Search for the cell housing the specified text and yield its [x, y] center coordinate. 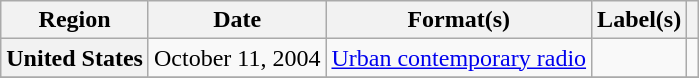
United States [75, 58]
Urban contemporary radio [459, 58]
Format(s) [459, 20]
Region [75, 20]
October 11, 2004 [236, 58]
Label(s) [640, 20]
Date [236, 20]
